Return (X, Y) of the center of cell containing provided text 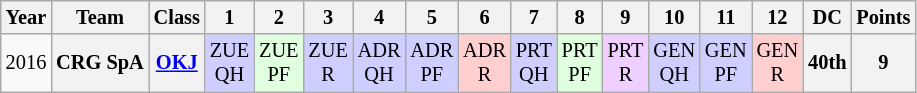
11 (726, 17)
PRTR (626, 63)
Team (100, 17)
Points (883, 17)
1 (230, 17)
3 (328, 17)
GENR (778, 63)
OKJ (177, 63)
8 (580, 17)
ZUEPF (278, 63)
ZUEQH (230, 63)
CRG SpA (100, 63)
PRTPF (580, 63)
5 (432, 17)
10 (674, 17)
7 (534, 17)
40th (827, 63)
6 (484, 17)
ADRR (484, 63)
Class (177, 17)
ADRQH (380, 63)
Year (26, 17)
PRTQH (534, 63)
ADRPF (432, 63)
GENQH (674, 63)
GENPF (726, 63)
DC (827, 17)
2016 (26, 63)
ZUER (328, 63)
12 (778, 17)
4 (380, 17)
2 (278, 17)
